Capture the cell that displays the provided text and extract its [X, Y] central coordinate. 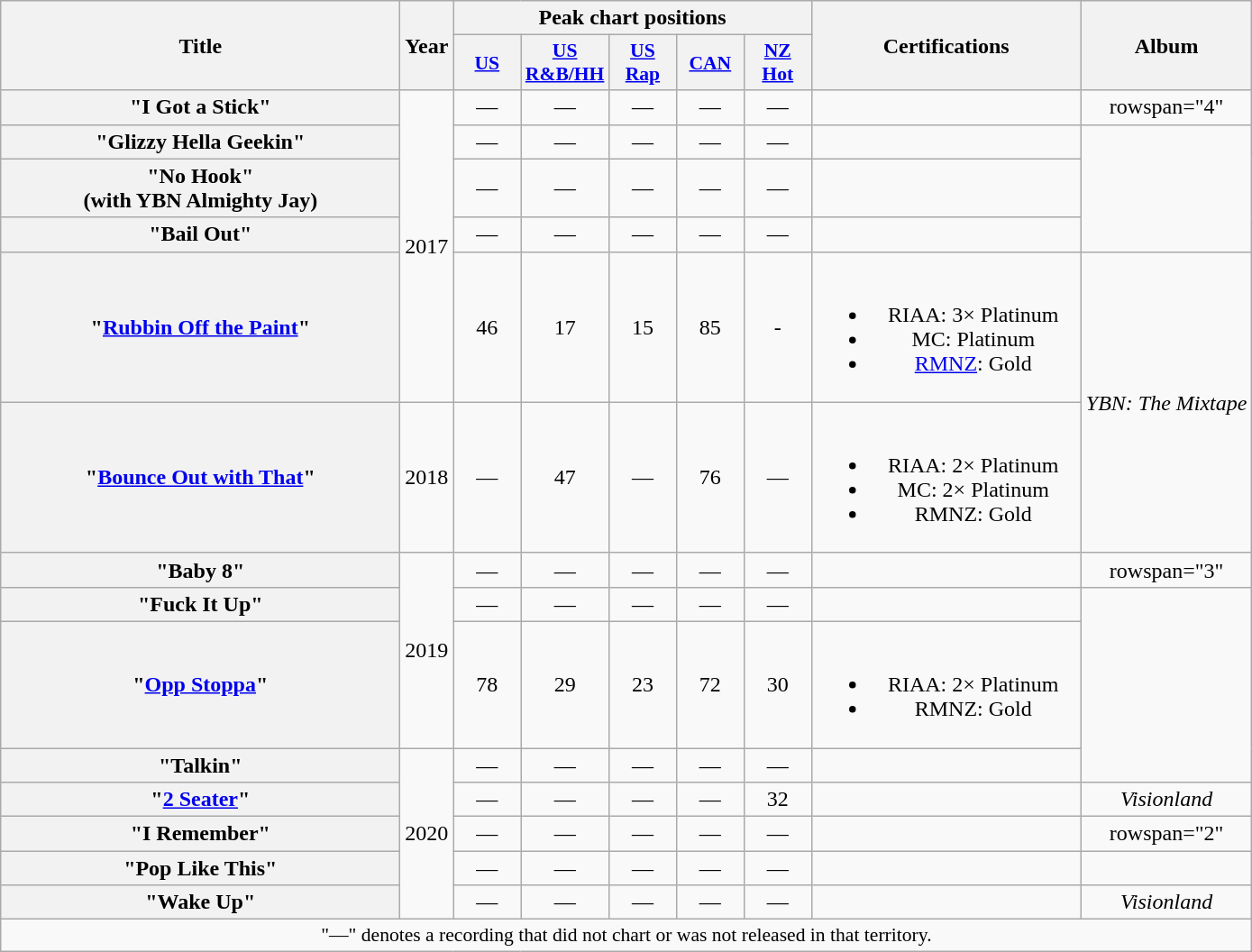
"—" denotes a recording that did not chart or was not released in that territory. [626, 936]
"Pop Like This" [200, 868]
rowspan="2" [1166, 834]
"Opp Stoppa" [200, 684]
Peak chart positions [633, 18]
Title [200, 45]
RIAA: 2× PlatinumMC: 2× PlatinumRMNZ: Gold [946, 478]
85 [710, 326]
Year [427, 45]
"Talkin" [200, 765]
RIAA: 2× PlatinumRMNZ: Gold [946, 684]
78 [487, 684]
RIAA: 3× PlatinumMC: PlatinumRMNZ: Gold [946, 326]
2020 [427, 834]
"Bounce Out with That" [200, 478]
Certifications [946, 45]
30 [777, 684]
47 [565, 478]
2019 [427, 650]
29 [565, 684]
YBN: The Mixtape [1166, 402]
"No Hook" (with YBN Almighty Jay) [200, 188]
46 [487, 326]
USR&B/HH [565, 63]
76 [710, 478]
Album [1166, 45]
"Baby 8" [200, 570]
rowspan="4" [1166, 107]
"2 Seater" [200, 800]
2017 [427, 246]
CAN [710, 63]
17 [565, 326]
- [777, 326]
"Glizzy Hella Geekin" [200, 142]
USRap [642, 63]
rowspan="3" [1166, 570]
32 [777, 800]
"I Remember" [200, 834]
US [487, 63]
"Rubbin Off the Paint" [200, 326]
"I Got a Stick" [200, 107]
23 [642, 684]
NZHot [777, 63]
"Wake Up" [200, 902]
72 [710, 684]
"Fuck It Up" [200, 604]
2018 [427, 478]
15 [642, 326]
"Bail Out" [200, 234]
